Return (X, Y) of the center of cell containing provided text 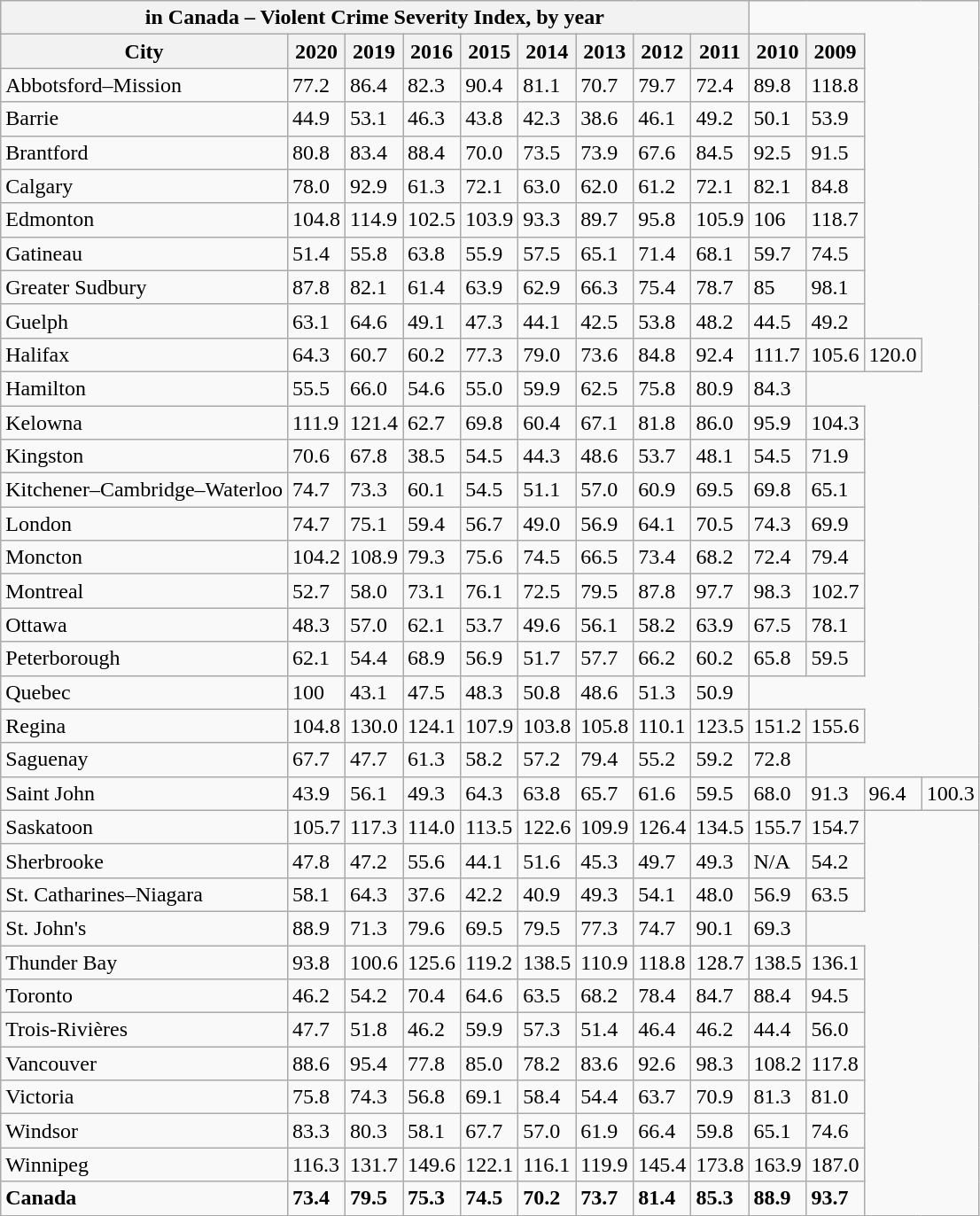
Hamilton (144, 388)
163.9 (778, 1165)
92.5 (778, 152)
Quebec (144, 692)
69.3 (778, 928)
Canada (144, 1198)
78.7 (719, 287)
94.5 (835, 996)
114.0 (432, 827)
60.7 (374, 355)
Winnipeg (144, 1165)
106 (778, 220)
119.2 (489, 962)
108.9 (374, 557)
Kelowna (144, 423)
54.6 (432, 388)
London (144, 524)
55.8 (374, 253)
57.5 (548, 253)
71.4 (663, 253)
45.3 (604, 861)
111.7 (778, 355)
187.0 (835, 1165)
95.4 (374, 1064)
61.6 (663, 793)
73.1 (432, 591)
67.6 (663, 152)
50.9 (719, 692)
52.7 (315, 591)
145.4 (663, 1165)
62.9 (548, 287)
79.7 (663, 85)
56.8 (432, 1097)
98.1 (835, 287)
110.1 (663, 726)
76.1 (489, 591)
117.8 (835, 1064)
126.4 (663, 827)
Moncton (144, 557)
83.4 (374, 152)
109.9 (604, 827)
68.9 (432, 659)
61.2 (663, 186)
80.3 (374, 1131)
80.9 (719, 388)
Montreal (144, 591)
62.0 (604, 186)
43.9 (315, 793)
Victoria (144, 1097)
Windsor (144, 1131)
Gatineau (144, 253)
59.4 (432, 524)
134.5 (719, 827)
96.4 (893, 793)
89.8 (778, 85)
2009 (835, 51)
Toronto (144, 996)
65.7 (604, 793)
46.3 (432, 119)
130.0 (374, 726)
123.5 (719, 726)
44.5 (778, 321)
116.1 (548, 1165)
55.6 (432, 861)
N/A (778, 861)
68.0 (778, 793)
57.2 (548, 760)
Kingston (144, 456)
51.8 (374, 1030)
59.8 (719, 1131)
70.6 (315, 456)
2015 (489, 51)
47.8 (315, 861)
Greater Sudbury (144, 287)
154.7 (835, 827)
53.8 (663, 321)
70.5 (719, 524)
City (144, 51)
2010 (778, 51)
44.4 (778, 1030)
57.7 (604, 659)
51.7 (548, 659)
St. John's (144, 928)
104.3 (835, 423)
58.0 (374, 591)
2014 (548, 51)
49.6 (548, 625)
110.9 (604, 962)
78.4 (663, 996)
81.8 (663, 423)
74.6 (835, 1131)
64.1 (663, 524)
Kitchener–Cambridge–Waterloo (144, 490)
48.1 (719, 456)
60.4 (548, 423)
43.1 (374, 692)
85.0 (489, 1064)
107.9 (489, 726)
73.9 (604, 152)
77.2 (315, 85)
2020 (315, 51)
81.4 (663, 1198)
93.8 (315, 962)
122.1 (489, 1165)
88.6 (315, 1064)
40.9 (548, 894)
53.1 (374, 119)
47.2 (374, 861)
80.8 (315, 152)
57.3 (548, 1030)
Saskatoon (144, 827)
66.5 (604, 557)
43.8 (489, 119)
46.1 (663, 119)
48.2 (719, 321)
Sherbrooke (144, 861)
105.9 (719, 220)
Calgary (144, 186)
Regina (144, 726)
38.5 (432, 456)
100.3 (950, 793)
105.6 (835, 355)
61.9 (604, 1131)
54.1 (663, 894)
91.3 (835, 793)
122.6 (548, 827)
Barrie (144, 119)
102.5 (432, 220)
71.3 (374, 928)
155.6 (835, 726)
111.9 (315, 423)
86.0 (719, 423)
Guelph (144, 321)
78.0 (315, 186)
2012 (663, 51)
70.0 (489, 152)
58.4 (548, 1097)
72.8 (778, 760)
84.5 (719, 152)
2013 (604, 51)
116.3 (315, 1165)
85 (778, 287)
77.8 (432, 1064)
89.7 (604, 220)
114.9 (374, 220)
60.1 (432, 490)
82.3 (432, 85)
119.9 (604, 1165)
70.4 (432, 996)
53.9 (835, 119)
72.5 (548, 591)
68.1 (719, 253)
65.8 (778, 659)
67.1 (604, 423)
56.7 (489, 524)
48.0 (719, 894)
92.4 (719, 355)
151.2 (778, 726)
55.9 (489, 253)
79.6 (432, 928)
Halifax (144, 355)
Edmonton (144, 220)
66.3 (604, 287)
55.5 (315, 388)
100.6 (374, 962)
St. Catharines–Niagara (144, 894)
124.1 (432, 726)
121.4 (374, 423)
78.1 (835, 625)
Peterborough (144, 659)
136.1 (835, 962)
66.0 (374, 388)
69.9 (835, 524)
50.8 (548, 692)
75.4 (663, 287)
71.9 (835, 456)
108.2 (778, 1064)
73.7 (604, 1198)
91.5 (835, 152)
49.7 (663, 861)
125.6 (432, 962)
95.9 (778, 423)
59.2 (719, 760)
83.6 (604, 1064)
49.0 (548, 524)
62.5 (604, 388)
47.3 (489, 321)
66.2 (663, 659)
Brantford (144, 152)
2016 (432, 51)
50.1 (778, 119)
113.5 (489, 827)
63.1 (315, 321)
103.9 (489, 220)
93.3 (548, 220)
Thunder Bay (144, 962)
42.2 (489, 894)
42.5 (604, 321)
103.8 (548, 726)
75.3 (432, 1198)
81.1 (548, 85)
93.7 (835, 1198)
56.0 (835, 1030)
67.8 (374, 456)
63.0 (548, 186)
44.3 (548, 456)
97.7 (719, 591)
84.3 (778, 388)
92.6 (663, 1064)
100 (315, 692)
70.9 (719, 1097)
81.3 (778, 1097)
95.8 (663, 220)
37.6 (432, 894)
90.1 (719, 928)
75.1 (374, 524)
38.6 (604, 119)
60.9 (663, 490)
75.6 (489, 557)
Trois-Rivières (144, 1030)
55.2 (663, 760)
Saint John (144, 793)
42.3 (548, 119)
83.3 (315, 1131)
73.6 (604, 355)
118.7 (835, 220)
70.2 (548, 1198)
79.3 (432, 557)
Vancouver (144, 1064)
46.4 (663, 1030)
62.7 (432, 423)
55.0 (489, 388)
79.0 (548, 355)
85.3 (719, 1198)
128.7 (719, 962)
Abbotsford–Mission (144, 85)
59.7 (778, 253)
Saguenay (144, 760)
Ottawa (144, 625)
104.2 (315, 557)
81.0 (835, 1097)
63.7 (663, 1097)
117.3 (374, 827)
51.3 (663, 692)
86.4 (374, 85)
44.9 (315, 119)
84.7 (719, 996)
66.4 (663, 1131)
120.0 (893, 355)
90.4 (489, 85)
102.7 (835, 591)
2019 (374, 51)
49.1 (432, 321)
67.5 (778, 625)
78.2 (548, 1064)
61.4 (432, 287)
51.6 (548, 861)
92.9 (374, 186)
in Canada – Violent Crime Severity Index, by year (375, 18)
73.5 (548, 152)
47.5 (432, 692)
105.8 (604, 726)
155.7 (778, 827)
131.7 (374, 1165)
51.1 (548, 490)
69.1 (489, 1097)
70.7 (604, 85)
149.6 (432, 1165)
2011 (719, 51)
105.7 (315, 827)
173.8 (719, 1165)
73.3 (374, 490)
